Identify which cell holds the provided text, then report its [X, Y] central coordinate. 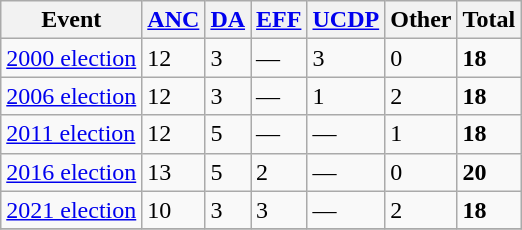
EFF [279, 20]
ANC [174, 20]
Event [72, 20]
DA [228, 20]
2011 election [72, 134]
13 [174, 172]
Total [489, 20]
20 [489, 172]
2016 election [72, 172]
UCDP [346, 20]
10 [174, 210]
2021 election [72, 210]
2000 election [72, 58]
2006 election [72, 96]
Other [421, 20]
